Locate the cell with the specified text and output its (X, Y) center coordinate. 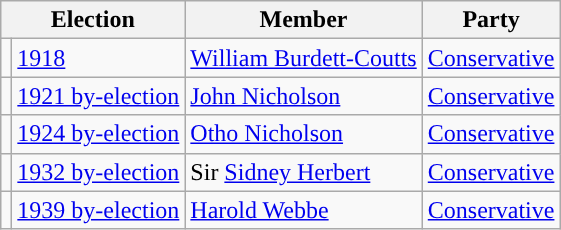
Party (491, 20)
Harold Webbe (304, 210)
1921 by-election (98, 96)
1939 by-election (98, 210)
John Nicholson (304, 96)
1924 by-election (98, 134)
Sir Sidney Herbert (304, 172)
Member (304, 20)
William Burdett-Coutts (304, 58)
Election (93, 20)
Otho Nicholson (304, 134)
1918 (98, 58)
1932 by-election (98, 172)
